Locate the cell with the specified text and output its [x, y] center coordinate. 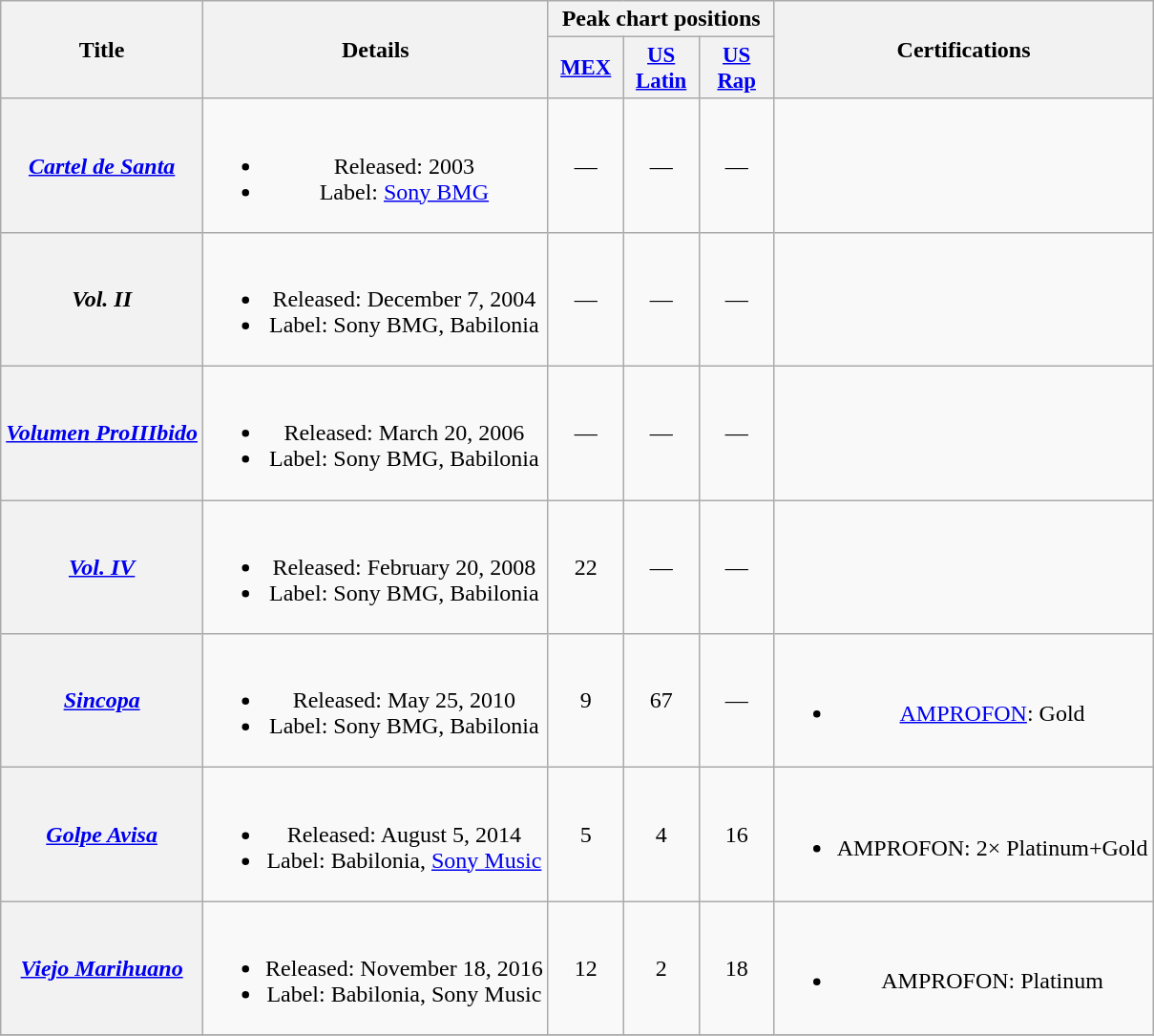
Released: 2003Label: Sony BMG [376, 165]
Volumen ProIIIbido [102, 433]
Sincopa [102, 701]
4 [661, 835]
Details [376, 50]
AMPROFON: 2× Platinum+Gold [964, 835]
MEX [586, 69]
Vol. II [102, 299]
Title [102, 50]
5 [586, 835]
Released: May 25, 2010Label: Sony BMG, Babilonia [376, 701]
Viejo Marihuano [102, 968]
Certifications [964, 50]
USRap [737, 69]
Peak chart positions [661, 19]
AMPROFON: Platinum [964, 968]
AMPROFON: Gold [964, 701]
2 [661, 968]
Cartel de Santa [102, 165]
USLatin [661, 69]
Released: February 20, 2008Label: Sony BMG, Babilonia [376, 567]
16 [737, 835]
18 [737, 968]
12 [586, 968]
Golpe Avisa [102, 835]
Released: August 5, 2014Label: Babilonia, Sony Music [376, 835]
22 [586, 567]
Released: December 7, 2004Label: Sony BMG, Babilonia [376, 299]
Released: November 18, 2016Label: Babilonia, Sony Music [376, 968]
Released: March 20, 2006Label: Sony BMG, Babilonia [376, 433]
67 [661, 701]
Vol. IV [102, 567]
9 [586, 701]
